Return (X, Y) of the center of cell containing provided text 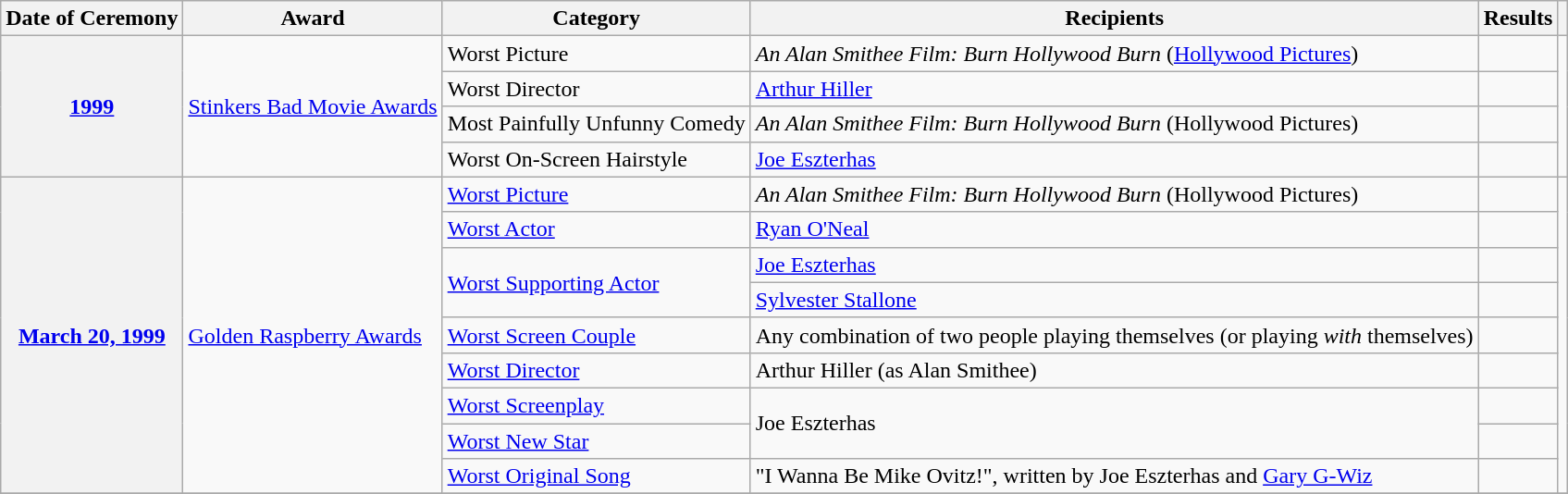
Any combination of two people playing themselves (or playing with themselves) (1114, 335)
Sylvester Stallone (1114, 300)
Award (313, 19)
Worst On-Screen Hairstyle (596, 159)
Worst Actor (596, 229)
Arthur Hiller (as Alan Smithee) (1114, 370)
Stinkers Bad Movie Awards (313, 106)
Arthur Hiller (1114, 89)
Golden Raspberry Awards (313, 335)
Results (1518, 19)
Category (596, 19)
Worst Screenplay (596, 405)
Worst Original Song (596, 476)
Recipients (1114, 19)
Date of Ceremony (93, 19)
Worst New Star (596, 441)
March 20, 1999 (93, 335)
Worst Supporting Actor (596, 282)
Worst Screen Couple (596, 335)
Ryan O'Neal (1114, 229)
"I Wanna Be Mike Ovitz!", written by Joe Eszterhas and Gary G-Wiz (1114, 476)
Most Painfully Unfunny Comedy (596, 124)
1999 (93, 106)
